Search for the cell housing the specified text and yield its [X, Y] center coordinate. 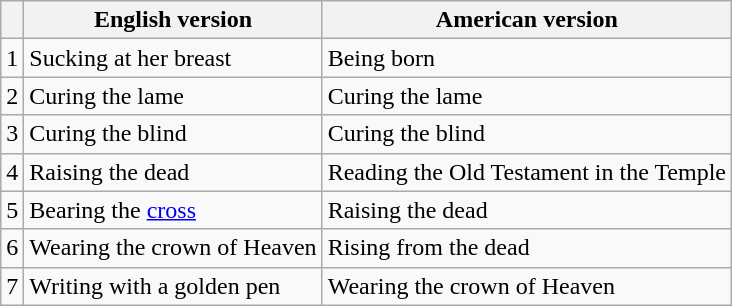
Bearing the cross [173, 210]
English version [173, 20]
2 [12, 96]
Sucking at her breast [173, 58]
American version [526, 20]
Rising from the dead [526, 248]
6 [12, 248]
Being born [526, 58]
4 [12, 172]
3 [12, 134]
7 [12, 286]
5 [12, 210]
Reading the Old Testament in the Temple [526, 172]
1 [12, 58]
Writing with a golden pen [173, 286]
